For the text-containing cell, return its midpoint in (x, y) coordinate format. 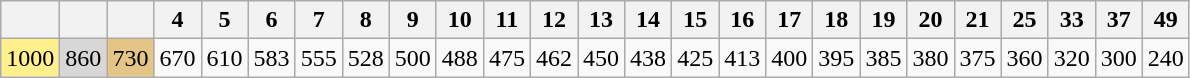
670 (178, 58)
14 (648, 20)
20 (930, 20)
18 (836, 20)
475 (506, 58)
16 (742, 20)
380 (930, 58)
555 (318, 58)
33 (1072, 20)
25 (1024, 20)
11 (506, 20)
610 (224, 58)
400 (790, 58)
375 (978, 58)
13 (602, 20)
360 (1024, 58)
320 (1072, 58)
6 (272, 20)
583 (272, 58)
9 (412, 20)
8 (366, 20)
12 (554, 20)
7 (318, 20)
730 (130, 58)
15 (696, 20)
860 (84, 58)
395 (836, 58)
4 (178, 20)
385 (884, 58)
425 (696, 58)
500 (412, 58)
10 (460, 20)
462 (554, 58)
450 (602, 58)
1000 (30, 58)
413 (742, 58)
438 (648, 58)
300 (1118, 58)
49 (1166, 20)
37 (1118, 20)
528 (366, 58)
488 (460, 58)
19 (884, 20)
240 (1166, 58)
5 (224, 20)
21 (978, 20)
17 (790, 20)
